Scan for the cell matching the given text and deliver its [x, y] coordinate at center. 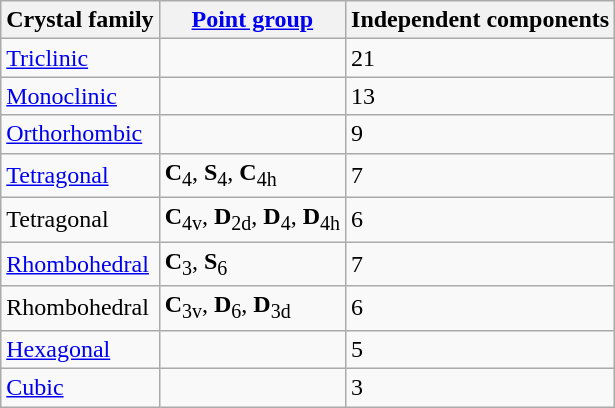
9 [480, 134]
Independent components [480, 20]
13 [480, 96]
C4v, D2d, D4, D4h [252, 219]
C4, S4, C4h [252, 175]
Cubic [80, 387]
Hexagonal [80, 349]
Orthorhombic [80, 134]
C3v, D6, D3d [252, 308]
5 [480, 349]
3 [480, 387]
Monoclinic [80, 96]
21 [480, 58]
Point group [252, 20]
Crystal family [80, 20]
Triclinic [80, 58]
C3, S6 [252, 264]
